Capture the cell that displays the provided text and extract its [x, y] central coordinate. 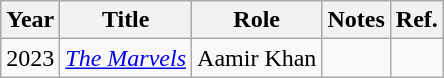
2023 [30, 58]
Aamir Khan [257, 58]
Role [257, 20]
Notes [356, 20]
Ref. [416, 20]
Year [30, 20]
The Marvels [126, 58]
Title [126, 20]
